Find where the given text appears and provide that cell's center as [x, y] coordinate. 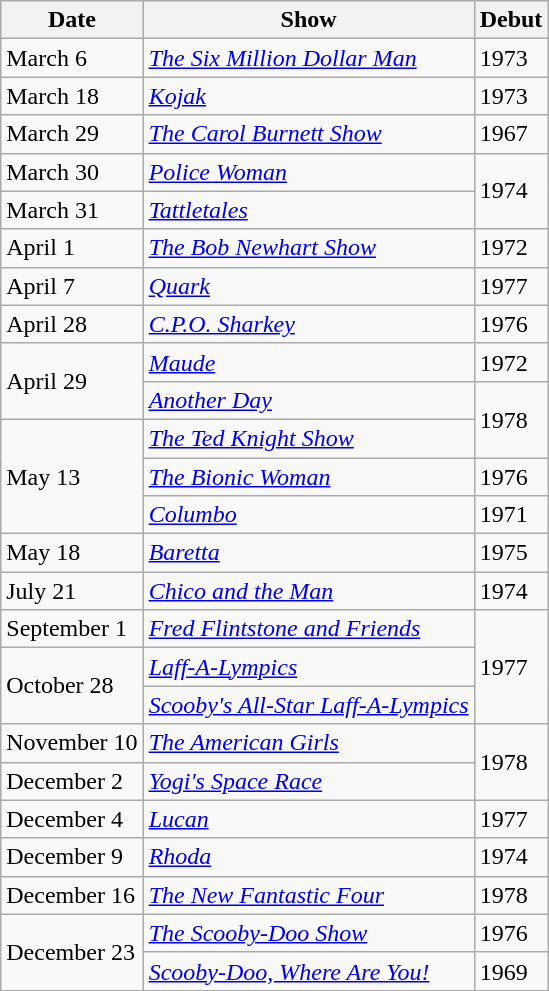
March 30 [72, 172]
The Bionic Woman [308, 477]
Another Day [308, 400]
May 13 [72, 476]
April 1 [72, 248]
May 18 [72, 553]
The Six Million Dollar Man [308, 58]
March 31 [72, 210]
Maude [308, 362]
1975 [511, 553]
1967 [511, 134]
Baretta [308, 553]
March 6 [72, 58]
Fred Flintstone and Friends [308, 629]
Debut [511, 20]
Scooby-Doo, Where Are You! [308, 971]
1969 [511, 971]
July 21 [72, 591]
Chico and the Man [308, 591]
Quark [308, 286]
The Ted Knight Show [308, 438]
C.P.O. Sharkey [308, 324]
Yogi's Space Race [308, 781]
Columbo [308, 515]
October 28 [72, 686]
March 18 [72, 96]
The Scooby-Doo Show [308, 933]
April 7 [72, 286]
April 28 [72, 324]
1971 [511, 515]
The New Fantastic Four [308, 895]
November 10 [72, 743]
December 2 [72, 781]
March 29 [72, 134]
Date [72, 20]
Kojak [308, 96]
Show [308, 20]
Lucan [308, 819]
December 9 [72, 857]
Police Woman [308, 172]
April 29 [72, 381]
Laff-A-Lympics [308, 667]
The Bob Newhart Show [308, 248]
Tattletales [308, 210]
The American Girls [308, 743]
December 4 [72, 819]
The Carol Burnett Show [308, 134]
December 23 [72, 952]
Rhoda [308, 857]
September 1 [72, 629]
December 16 [72, 895]
Scooby's All-Star Laff-A-Lympics [308, 705]
